Find where the given text appears and provide that cell's center as (x, y) coordinate. 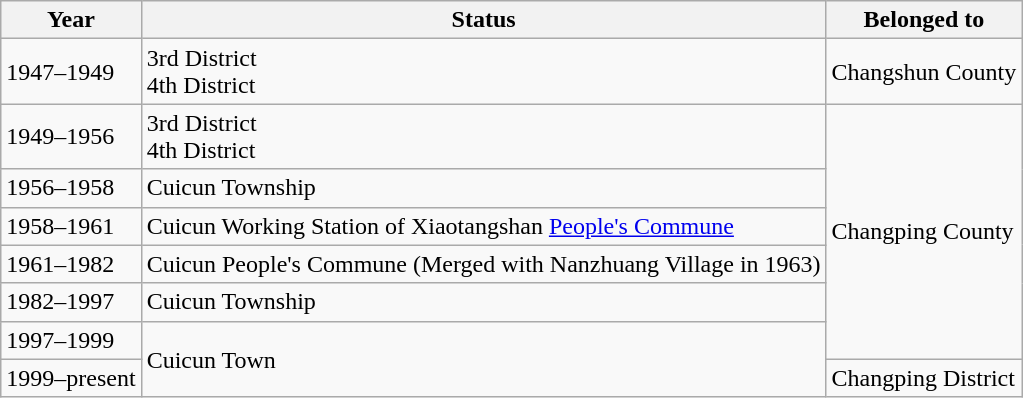
Status (484, 20)
1947–1949 (71, 72)
Cuicun Working Station of Xiaotangshan People's Commune (484, 226)
1949–1956 (71, 136)
1956–1958 (71, 188)
Year (71, 20)
1997–1999 (71, 340)
1958–1961 (71, 226)
1961–1982 (71, 264)
Changping County (924, 232)
Belonged to (924, 20)
Changshun County (924, 72)
Cuicun People's Commune (Merged with Nanzhuang Village in 1963) (484, 264)
Cuicun Town (484, 359)
1982–1997 (71, 302)
Changping District (924, 378)
1999–present (71, 378)
